Extract the [x, y] coordinate from the center of the cell holding the provided text.  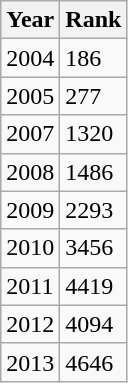
2011 [30, 286]
Year [30, 20]
2009 [30, 210]
2004 [30, 58]
Rank [94, 20]
2005 [30, 96]
2007 [30, 134]
3456 [94, 248]
2293 [94, 210]
4094 [94, 324]
277 [94, 96]
4419 [94, 286]
2008 [30, 172]
2010 [30, 248]
1486 [94, 172]
186 [94, 58]
2012 [30, 324]
2013 [30, 362]
1320 [94, 134]
4646 [94, 362]
